Provide the [X, Y] coordinate of the cell's center where the given text is located.  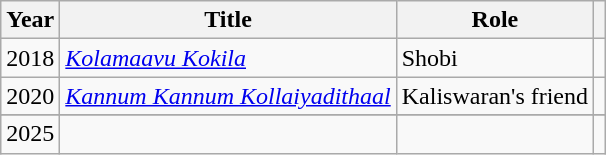
Title [228, 20]
Role [494, 20]
Shobi [494, 58]
Kolamaavu Kokila [228, 58]
2025 [30, 134]
Kannum Kannum Kollaiyadithaal [228, 96]
Year [30, 20]
2018 [30, 58]
2020 [30, 96]
Kaliswaran's friend [494, 96]
